Find where the given text appears and provide that cell's center as [X, Y] coordinate. 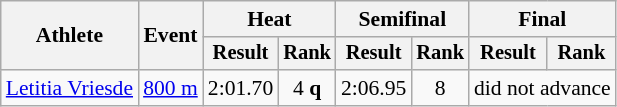
8 [440, 88]
Athlete [70, 36]
Letitia Vriesde [70, 88]
Semifinal [402, 19]
Heat [270, 19]
2:01.70 [240, 88]
800 m [170, 88]
Event [170, 36]
2:06.95 [374, 88]
did not advance [542, 88]
Final [542, 19]
4 q [307, 88]
